Locate the cell with the specified text and output its (x, y) center coordinate. 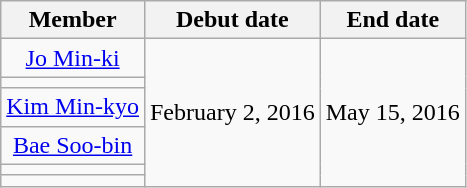
February 2, 2016 (232, 112)
Jo Min-ki (73, 58)
May 15, 2016 (392, 112)
Member (73, 20)
Debut date (232, 20)
Kim Min-kyo (73, 107)
End date (392, 20)
Bae Soo-bin (73, 145)
